Determine the (x, y) coordinate at the center of the cell enclosing the given text.  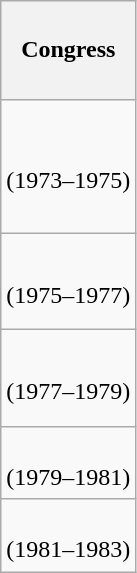
(1979–1981) (68, 463)
(1977–1979) (68, 378)
(1975–1977) (68, 282)
(1981–1983) (68, 535)
Congress (68, 50)
(1973–1975) (68, 166)
